Locate the cell with the specified text and output its (x, y) center coordinate. 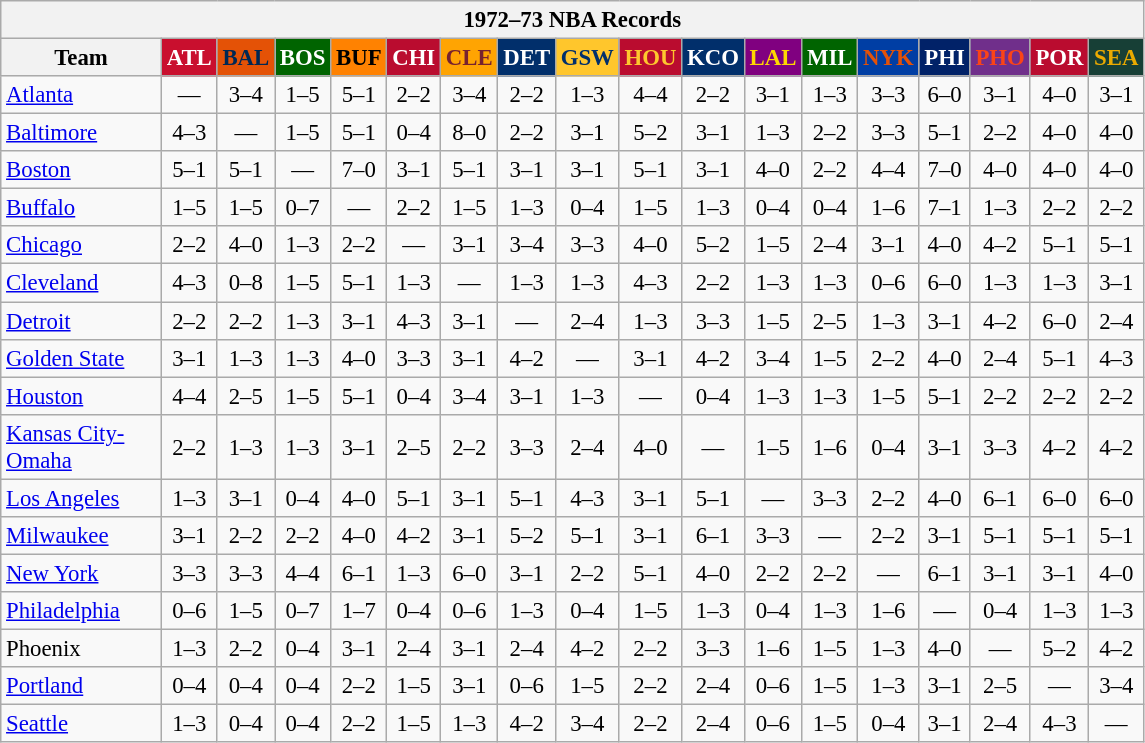
1–7 (359, 611)
LAL (772, 58)
Cleveland (82, 283)
Detroit (82, 321)
BAL (246, 58)
Portland (82, 686)
Boston (82, 170)
Chicago (82, 245)
CLE (470, 58)
SEA (1116, 58)
GSW (587, 58)
Phoenix (82, 648)
Team (82, 58)
HOU (650, 58)
DET (526, 58)
ATL (189, 58)
0–8 (246, 283)
PHO (1000, 58)
Seattle (82, 724)
Golden State (82, 358)
POR (1060, 58)
Buffalo (82, 208)
BUF (359, 58)
New York (82, 573)
Baltimore (82, 133)
Atlanta (82, 95)
Houston (82, 396)
1972–73 NBA Records (572, 20)
8–0 (470, 133)
BOS (303, 58)
NYK (888, 58)
KCO (714, 58)
CHI (414, 58)
MIL (830, 58)
Milwaukee (82, 536)
Philadelphia (82, 611)
7–1 (944, 208)
PHI (944, 58)
Los Angeles (82, 498)
Kansas City-Omaha (82, 446)
